Provide the (X, Y) coordinate of the cell's center where the given text is located.  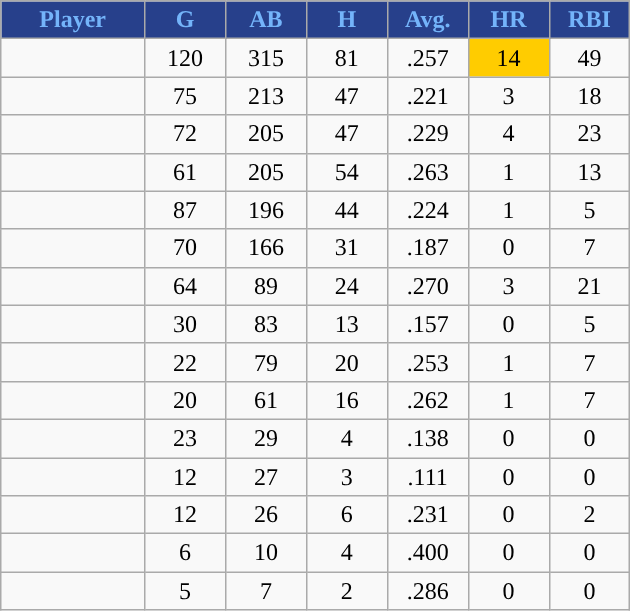
30 (186, 324)
44 (346, 210)
.400 (428, 553)
.263 (428, 172)
.229 (428, 134)
89 (266, 286)
AB (266, 20)
RBI (590, 20)
.221 (428, 96)
83 (266, 324)
.138 (428, 438)
16 (346, 400)
22 (186, 362)
70 (186, 248)
196 (266, 210)
.111 (428, 477)
81 (346, 58)
Avg. (428, 20)
29 (266, 438)
75 (186, 96)
.231 (428, 515)
H (346, 20)
120 (186, 58)
.270 (428, 286)
72 (186, 134)
HR (508, 20)
10 (266, 553)
.253 (428, 362)
79 (266, 362)
315 (266, 58)
.262 (428, 400)
14 (508, 58)
64 (186, 286)
213 (266, 96)
26 (266, 515)
87 (186, 210)
.157 (428, 324)
18 (590, 96)
.187 (428, 248)
31 (346, 248)
49 (590, 58)
166 (266, 248)
27 (266, 477)
54 (346, 172)
24 (346, 286)
G (186, 20)
21 (590, 286)
.257 (428, 58)
Player (73, 20)
.286 (428, 591)
.224 (428, 210)
